Scan for the cell matching the given text and deliver its (X, Y) coordinate at center. 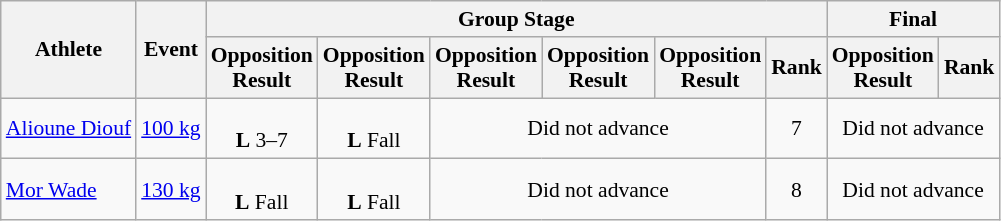
100 kg (170, 128)
Athlete (68, 50)
L 3–7 (262, 128)
8 (796, 190)
7 (796, 128)
Alioune Diouf (68, 128)
Mor Wade (68, 190)
130 kg (170, 190)
Event (170, 50)
Final (914, 19)
Group Stage (516, 19)
